Extract the (x, y) coordinate from the center of the cell holding the provided text.  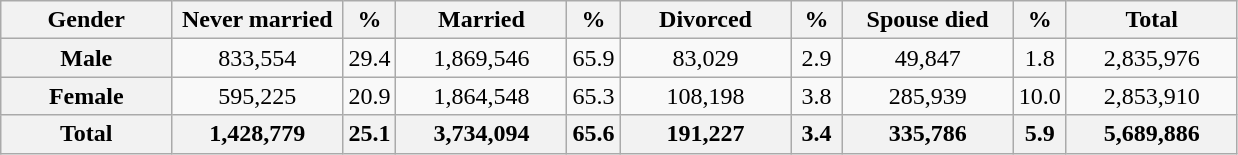
10.0 (1040, 96)
Divorced (706, 20)
1,864,548 (482, 96)
Female (86, 96)
25.1 (370, 134)
108,198 (706, 96)
3,734,094 (482, 134)
83,029 (706, 58)
1,428,779 (258, 134)
285,939 (928, 96)
3.8 (816, 96)
2.9 (816, 58)
Spouse died (928, 20)
Never married (258, 20)
Gender (86, 20)
Male (86, 58)
20.9 (370, 96)
1.8 (1040, 58)
5.9 (1040, 134)
65.6 (594, 134)
65.9 (594, 58)
5,689,886 (1152, 134)
3.4 (816, 134)
2,835,976 (1152, 58)
2,853,910 (1152, 96)
29.4 (370, 58)
49,847 (928, 58)
595,225 (258, 96)
1,869,546 (482, 58)
Married (482, 20)
65.3 (594, 96)
335,786 (928, 134)
191,227 (706, 134)
833,554 (258, 58)
